Search for the cell housing the specified text and yield its [x, y] center coordinate. 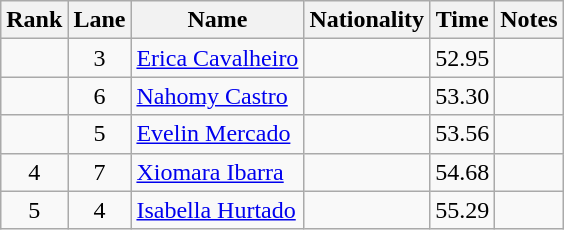
52.95 [462, 58]
Nationality [367, 20]
Nahomy Castro [218, 96]
Isabella Hurtado [218, 210]
Xiomara Ibarra [218, 172]
Rank [34, 20]
54.68 [462, 172]
53.56 [462, 134]
Notes [529, 20]
Evelin Mercado [218, 134]
55.29 [462, 210]
6 [100, 96]
Lane [100, 20]
3 [100, 58]
53.30 [462, 96]
7 [100, 172]
Time [462, 20]
Name [218, 20]
Erica Cavalheiro [218, 58]
